Output the (x, y) coordinate of the center of the cell containing the given text.  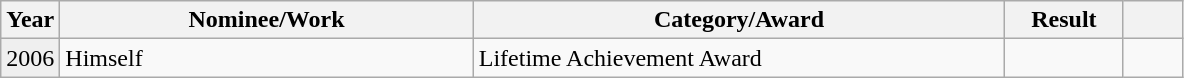
Year (30, 20)
2006 (30, 58)
Category/Award (739, 20)
Nominee/Work (266, 20)
Himself (266, 58)
Result (1064, 20)
Lifetime Achievement Award (739, 58)
